For the text-containing cell, return its midpoint in (x, y) coordinate format. 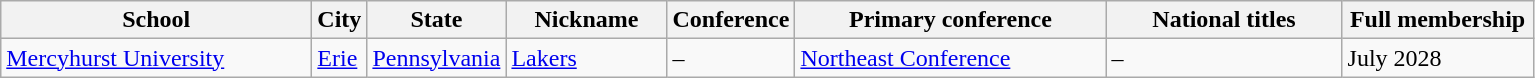
Nickname (586, 20)
Northeast Conference (950, 58)
Pennsylvania (436, 58)
Conference (731, 20)
National titles (1224, 20)
July 2028 (1438, 58)
Mercyhurst University (156, 58)
Full membership (1438, 20)
School (156, 20)
Lakers (586, 58)
Erie (340, 58)
City (340, 20)
Primary conference (950, 20)
State (436, 20)
